Identify which cell holds the provided text, then report its (x, y) central coordinate. 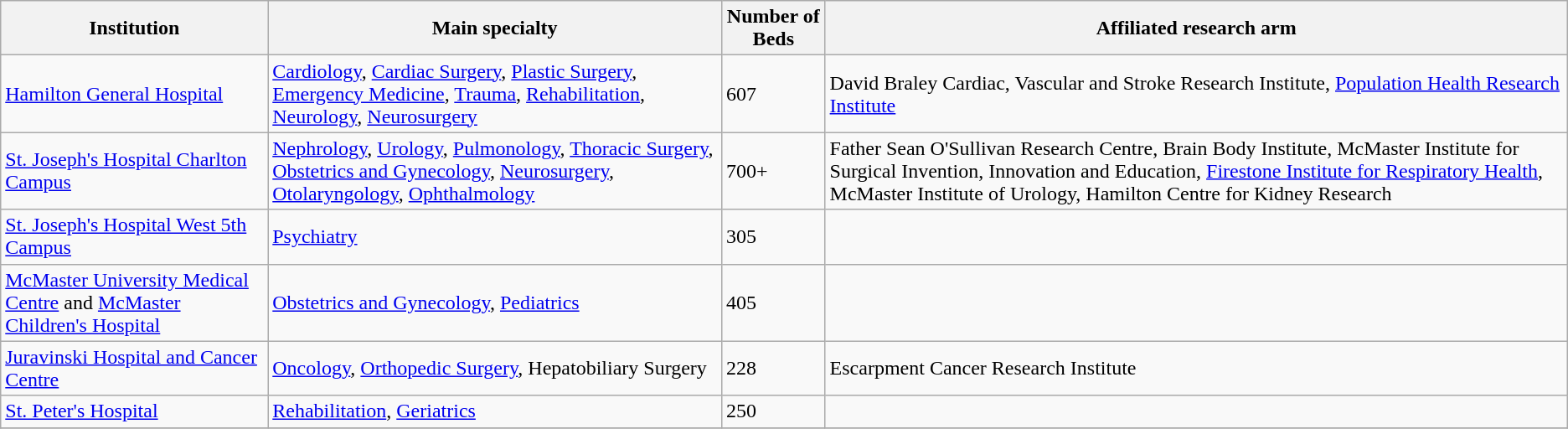
Cardiology, Cardiac Surgery, Plastic Surgery, Emergency Medicine, Trauma, Rehabilitation, Neurology, Neurosurgery (495, 94)
Psychiatry (495, 236)
Rehabilitation, Geriatrics (495, 411)
Institution (134, 28)
228 (774, 369)
Escarpment Cancer Research Institute (1196, 369)
McMaster University Medical Centre and McMaster Children's Hospital (134, 302)
700+ (774, 171)
Main specialty (495, 28)
Obstetrics and Gynecology, Pediatrics (495, 302)
Hamilton General Hospital (134, 94)
Number of Beds (774, 28)
Nephrology, Urology, Pulmonology, Thoracic Surgery, Obstetrics and Gynecology, Neurosurgery, Otolaryngology, Ophthalmology (495, 171)
305 (774, 236)
250 (774, 411)
Affiliated research arm (1196, 28)
Juravinski Hospital and Cancer Centre (134, 369)
David Braley Cardiac, Vascular and Stroke Research Institute, Population Health Research Institute (1196, 94)
St. Joseph's Hospital West 5th Campus (134, 236)
405 (774, 302)
St. Peter's Hospital (134, 411)
St. Joseph's Hospital Charlton Campus (134, 171)
607 (774, 94)
Oncology, Orthopedic Surgery, Hepatobiliary Surgery (495, 369)
